Locate the cell with the specified text and output its [X, Y] center coordinate. 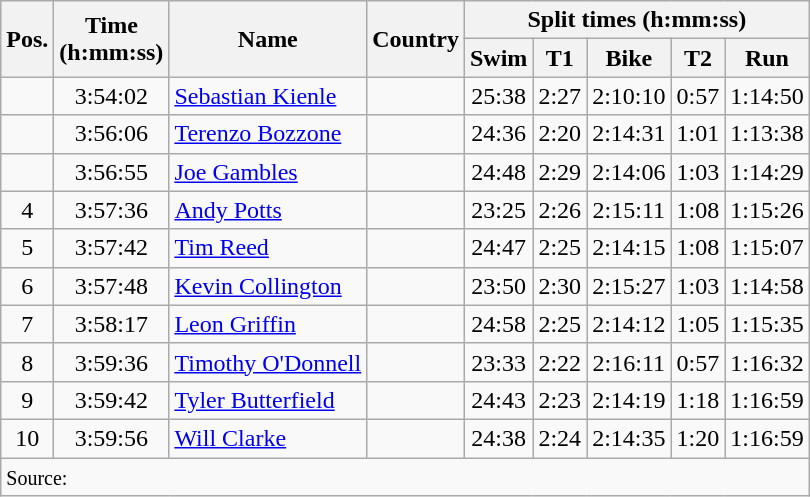
Pos. [28, 39]
1:18 [698, 400]
Swim [498, 58]
2:14:35 [629, 438]
2:16:11 [629, 362]
3:59:42 [112, 400]
Will Clarke [268, 438]
2:14:12 [629, 324]
Bike [629, 58]
2:15:11 [629, 210]
Country [416, 39]
6 [28, 286]
Joe Gambles [268, 172]
2:14:19 [629, 400]
1:15:07 [767, 248]
25:38 [498, 96]
24:38 [498, 438]
2:15:27 [629, 286]
2:20 [560, 134]
8 [28, 362]
2:23 [560, 400]
3:59:36 [112, 362]
3:57:42 [112, 248]
1:14:29 [767, 172]
23:33 [498, 362]
3:54:02 [112, 96]
T1 [560, 58]
1:15:35 [767, 324]
7 [28, 324]
24:36 [498, 134]
2:14:15 [629, 248]
Sebastian Kienle [268, 96]
3:56:06 [112, 134]
Source: [405, 477]
Timothy O'Donnell [268, 362]
10 [28, 438]
1:01 [698, 134]
24:43 [498, 400]
1:13:38 [767, 134]
24:48 [498, 172]
4 [28, 210]
2:30 [560, 286]
5 [28, 248]
9 [28, 400]
1:05 [698, 324]
2:24 [560, 438]
Kevin Collington [268, 286]
Time(h:mm:ss) [112, 39]
3:58:17 [112, 324]
Split times (h:mm:ss) [636, 20]
1:15:26 [767, 210]
2:14:31 [629, 134]
2:10:10 [629, 96]
Name [268, 39]
23:25 [498, 210]
2:27 [560, 96]
1:16:32 [767, 362]
3:59:56 [112, 438]
3:56:55 [112, 172]
24:47 [498, 248]
2:22 [560, 362]
Run [767, 58]
24:58 [498, 324]
3:57:36 [112, 210]
Tim Reed [268, 248]
T2 [698, 58]
Terenzo Bozzone [268, 134]
1:20 [698, 438]
Leon Griffin [268, 324]
1:14:58 [767, 286]
Andy Potts [268, 210]
3:57:48 [112, 286]
1:14:50 [767, 96]
23:50 [498, 286]
2:26 [560, 210]
2:29 [560, 172]
2:14:06 [629, 172]
Tyler Butterfield [268, 400]
